From the cell containing the given text, extract its center point as [X, Y] coordinate. 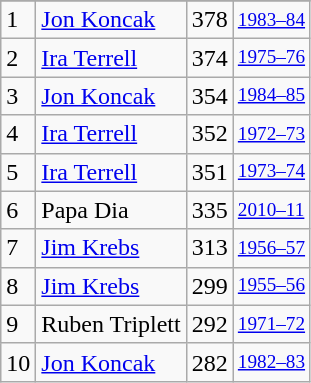
9 [18, 324]
4 [18, 134]
Ruben Triplett [111, 324]
5 [18, 172]
351 [210, 172]
2010–11 [271, 210]
1 [18, 20]
354 [210, 96]
292 [210, 324]
1984–85 [271, 96]
1972–73 [271, 134]
313 [210, 248]
352 [210, 134]
1955–56 [271, 286]
1975–76 [271, 58]
299 [210, 286]
1971–72 [271, 324]
10 [18, 362]
1983–84 [271, 20]
3 [18, 96]
378 [210, 20]
282 [210, 362]
2 [18, 58]
1956–57 [271, 248]
1982–83 [271, 362]
7 [18, 248]
8 [18, 286]
Papa Dia [111, 210]
1973–74 [271, 172]
6 [18, 210]
335 [210, 210]
374 [210, 58]
